Extract the [X, Y] coordinate from the center of the cell holding the provided text.  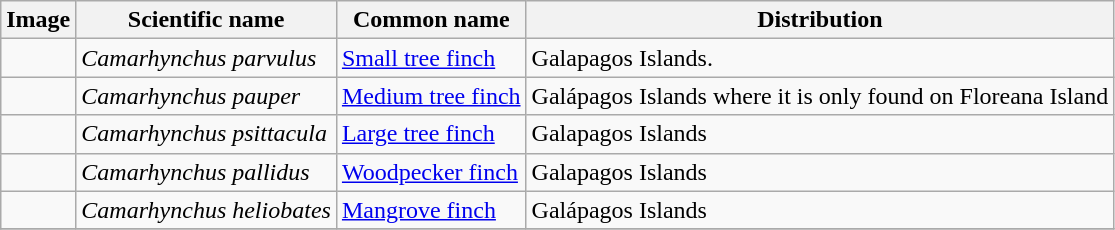
Galápagos Islands [820, 210]
Camarhynchus heliobates [206, 210]
Galapagos Islands. [820, 58]
Galápagos Islands where it is only found on Floreana Island [820, 96]
Scientific name [206, 20]
Woodpecker finch [431, 172]
Common name [431, 20]
Mangrove finch [431, 210]
Camarhynchus pauper [206, 96]
Medium tree finch [431, 96]
Small tree finch [431, 58]
Distribution [820, 20]
Camarhynchus pallidus [206, 172]
Camarhynchus parvulus [206, 58]
Large tree finch [431, 134]
Image [38, 20]
Camarhynchus psittacula [206, 134]
